Determine the (x, y) coordinate at the center of the cell enclosing the given text.  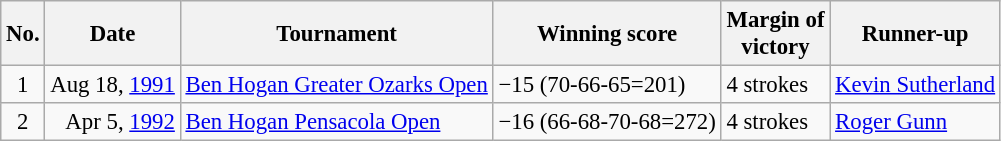
Apr 5, 1992 (112, 122)
2 (23, 122)
Ben Hogan Pensacola Open (336, 122)
Kevin Sutherland (916, 85)
Margin ofvictory (776, 34)
Winning score (607, 34)
Ben Hogan Greater Ozarks Open (336, 85)
No. (23, 34)
Tournament (336, 34)
−16 (66-68-70-68=272) (607, 122)
1 (23, 85)
Roger Gunn (916, 122)
Date (112, 34)
Runner-up (916, 34)
−15 (70-66-65=201) (607, 85)
Aug 18, 1991 (112, 85)
